Provide the [x, y] coordinate of the cell's center where the given text is located.  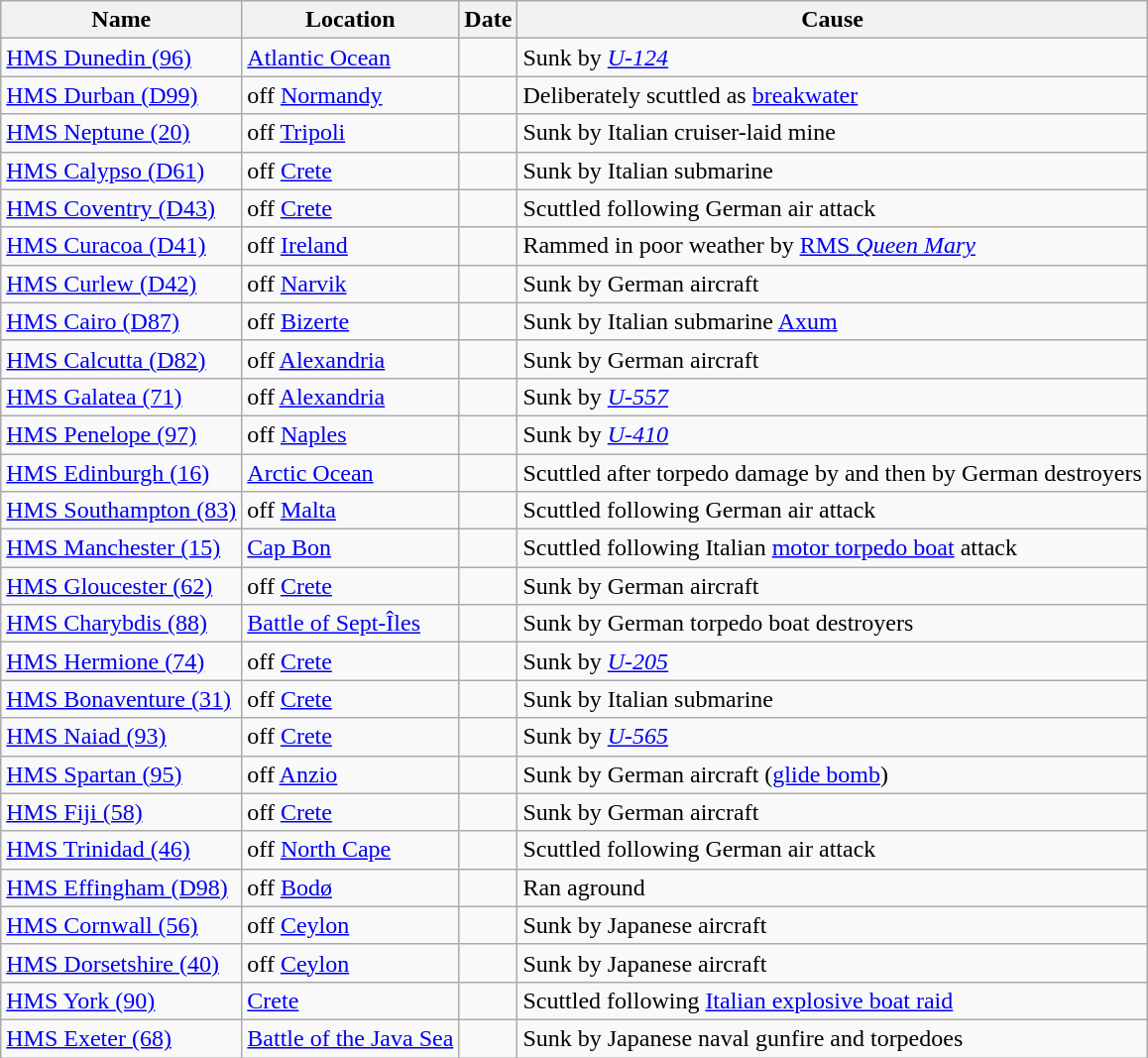
HMS Dunedin (96) [121, 58]
off Normandy [351, 95]
Atlantic Ocean [351, 58]
HMS Effingham (D98) [121, 887]
Name [121, 20]
off Ireland [351, 246]
HMS Spartan (95) [121, 774]
HMS Dorsetshire (40) [121, 963]
Sunk by German aircraft (glide bomb) [833, 774]
Sunk by Italian cruiser-laid mine [833, 133]
Date [488, 20]
off Bizerte [351, 321]
Rammed in poor weather by RMS Queen Mary [833, 246]
off Tripoli [351, 133]
HMS Manchester (15) [121, 548]
Deliberately scuttled as breakwater [833, 95]
Sunk by Japanese naval gunfire and torpedoes [833, 1038]
HMS Fiji (58) [121, 812]
HMS Galatea (71) [121, 397]
HMS Gloucester (62) [121, 586]
Arctic Ocean [351, 473]
off Bodø [351, 887]
off Anzio [351, 774]
Sunk by U-205 [833, 661]
Scuttled following Italian explosive boat raid [833, 1000]
HMS Exeter (68) [121, 1038]
off Naples [351, 434]
Sunk by German torpedo boat destroyers [833, 624]
Location [351, 20]
off Malta [351, 511]
Crete [351, 1000]
Sunk by U-124 [833, 58]
Battle of Sept-Îles [351, 624]
Scuttled following Italian motor torpedo boat attack [833, 548]
HMS Calypso (D61) [121, 171]
HMS Edinburgh (16) [121, 473]
HMS Hermione (74) [121, 661]
Battle of the Java Sea [351, 1038]
HMS Coventry (D43) [121, 208]
Cause [833, 20]
HMS Calcutta (D82) [121, 359]
HMS Neptune (20) [121, 133]
Sunk by U-410 [833, 434]
HMS Trinidad (46) [121, 850]
HMS Curacoa (D41) [121, 246]
HMS Bonaventure (31) [121, 699]
HMS Cairo (D87) [121, 321]
Sunk by U-557 [833, 397]
off Narvik [351, 284]
HMS Curlew (D42) [121, 284]
HMS Cornwall (56) [121, 925]
off North Cape [351, 850]
Sunk by Italian submarine Axum [833, 321]
HMS Penelope (97) [121, 434]
HMS York (90) [121, 1000]
HMS Naiad (93) [121, 737]
HMS Charybdis (88) [121, 624]
HMS Durban (D99) [121, 95]
Scuttled after torpedo damage by and then by German destroyers [833, 473]
HMS Southampton (83) [121, 511]
Sunk by U-565 [833, 737]
Ran aground [833, 887]
Cap Bon [351, 548]
